From the cell containing the given text, extract its center point as [X, Y] coordinate. 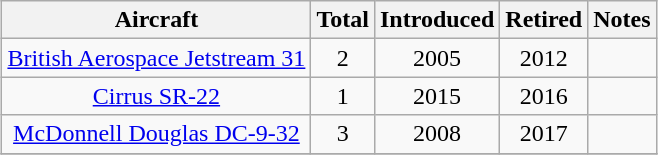
Introduced [436, 20]
2 [343, 58]
Notes [622, 20]
2015 [436, 96]
Aircraft [156, 20]
2008 [436, 134]
McDonnell Douglas DC-9-32 [156, 134]
2012 [544, 58]
1 [343, 96]
2016 [544, 96]
3 [343, 134]
2005 [436, 58]
British Aerospace Jetstream 31 [156, 58]
Retired [544, 20]
2017 [544, 134]
Total [343, 20]
Cirrus SR-22 [156, 96]
